Output the (X, Y) coordinate of the center of the cell containing the given text.  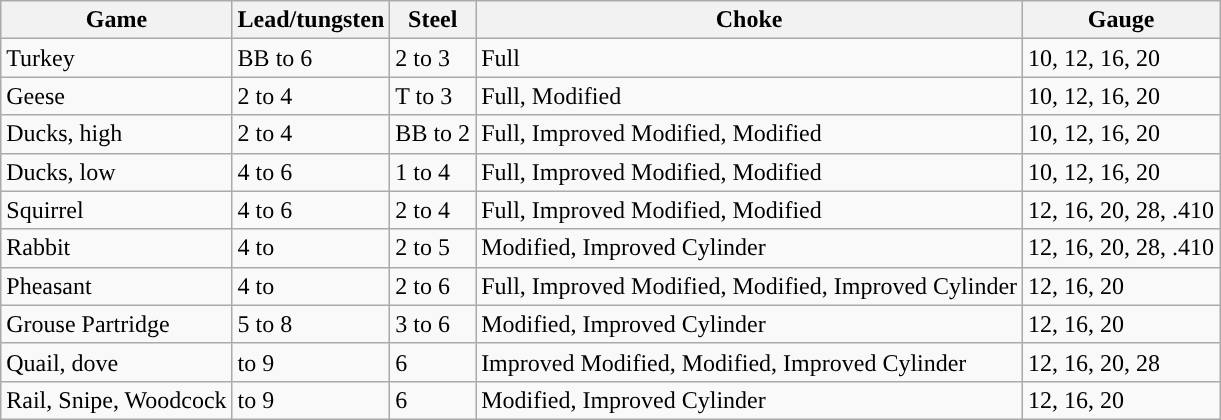
1 to 4 (433, 172)
BB to 2 (433, 134)
Full, Modified (750, 96)
5 to 8 (311, 324)
Turkey (116, 58)
Rail, Snipe, Woodcock (116, 400)
Choke (750, 20)
Pheasant (116, 286)
Squirrel (116, 210)
Ducks, high (116, 134)
Lead/tungsten (311, 20)
2 to 6 (433, 286)
2 to 5 (433, 248)
Game (116, 20)
Quail, dove (116, 362)
Geese (116, 96)
Full, Improved Modified, Modified, Improved Cylinder (750, 286)
Improved Modified, Modified, Improved Cylinder (750, 362)
Ducks, low (116, 172)
Gauge (1122, 20)
Grouse Partridge (116, 324)
12, 16, 20, 28 (1122, 362)
Full (750, 58)
BB to 6 (311, 58)
Rabbit (116, 248)
2 to 3 (433, 58)
T to 3 (433, 96)
Steel (433, 20)
3 to 6 (433, 324)
